Scan for the cell matching the given text and deliver its [X, Y] coordinate at center. 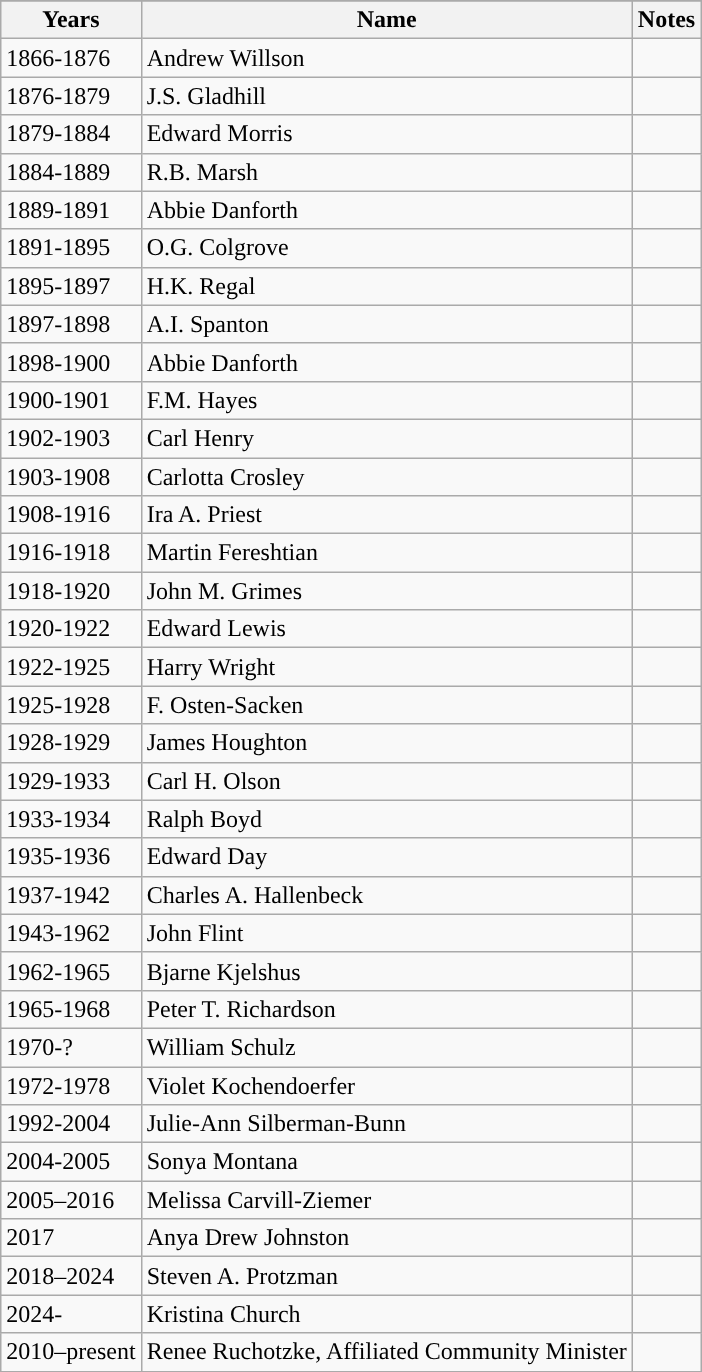
Charles A. Hallenbeck [386, 895]
Andrew Willson [386, 58]
1902-1903 [71, 438]
1935-1936 [71, 857]
1916-1918 [71, 553]
2004-2005 [71, 1162]
Harry Wright [386, 667]
Bjarne Kjelshus [386, 971]
F. Osten-Sacken [386, 705]
Carl Henry [386, 438]
William Schulz [386, 1047]
A.I. Spanton [386, 324]
Notes [666, 20]
1903-1908 [71, 477]
Carl H. Olson [386, 781]
Years [71, 20]
Name [386, 20]
1992-2004 [71, 1124]
1943-1962 [71, 933]
Ira A. Priest [386, 515]
H.K. Regal [386, 286]
1895-1897 [71, 286]
1897-1898 [71, 324]
1884-1889 [71, 172]
1929-1933 [71, 781]
J.S. Gladhill [386, 96]
1970-? [71, 1047]
Kristina Church [386, 1314]
1920-1922 [71, 629]
John M. Grimes [386, 591]
1933-1934 [71, 819]
Ralph Boyd [386, 819]
1866-1876 [71, 58]
1898-1900 [71, 362]
1889-1891 [71, 210]
Melissa Carvill-Ziemer [386, 1200]
Martin Fereshtian [386, 553]
Edward Lewis [386, 629]
2005–2016 [71, 1200]
1922-1925 [71, 667]
2024- [71, 1314]
1891-1895 [71, 248]
R.B. Marsh [386, 172]
John Flint [386, 933]
1925-1928 [71, 705]
1937-1942 [71, 895]
Carlotta Crosley [386, 477]
2010–present [71, 1352]
1962-1965 [71, 971]
Edward Day [386, 857]
1900-1901 [71, 400]
1928-1929 [71, 743]
Sonya Montana [386, 1162]
1965-1968 [71, 1009]
2018–2024 [71, 1276]
1876-1879 [71, 96]
1908-1916 [71, 515]
Renee Ruchotzke, Affiliated Community Minister [386, 1352]
1972-1978 [71, 1085]
O.G. Colgrove [386, 248]
2017 [71, 1238]
Julie-Ann Silberman-Bunn [386, 1124]
1918-1920 [71, 591]
Peter T. Richardson [386, 1009]
Violet Kochendoerfer [386, 1085]
1879-1884 [71, 134]
Steven A. Protzman [386, 1276]
James Houghton [386, 743]
F.M. Hayes [386, 400]
Anya Drew Johnston [386, 1238]
Edward Morris [386, 134]
